Scan for the cell matching the given text and deliver its [X, Y] coordinate at center. 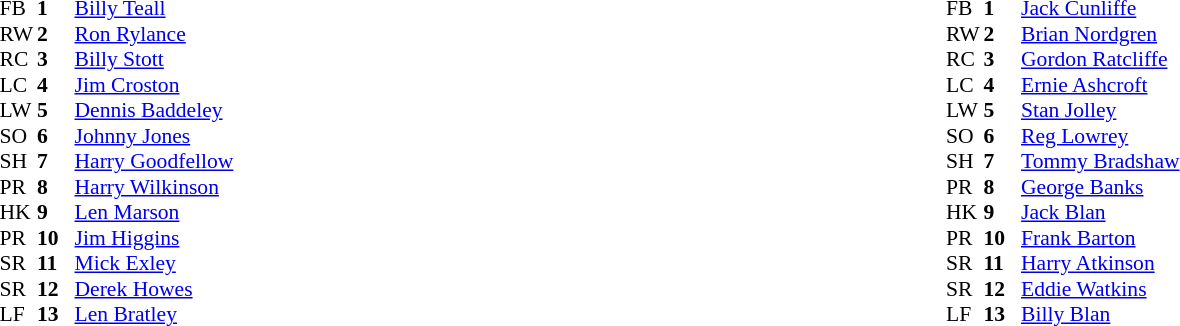
Billy Stott [154, 59]
Harry Atkinson [1100, 263]
Johnny Jones [154, 136]
Jack Blan [1100, 213]
Reg Lowrey [1100, 136]
Stan Jolley [1100, 111]
Eddie Watkins [1100, 289]
Jim Higgins [154, 238]
Mick Exley [154, 263]
Jim Croston [154, 85]
Derek Howes [154, 289]
Frank Barton [1100, 238]
Harry Wilkinson [154, 187]
George Banks [1100, 187]
Brian Nordgren [1100, 34]
Ernie Ashcroft [1100, 85]
Len Marson [154, 213]
Dennis Baddeley [154, 111]
Ron Rylance [154, 34]
Gordon Ratcliffe [1100, 59]
Harry Goodfellow [154, 161]
Tommy Bradshaw [1100, 161]
